Scan for the cell matching the given text and deliver its (x, y) coordinate at center. 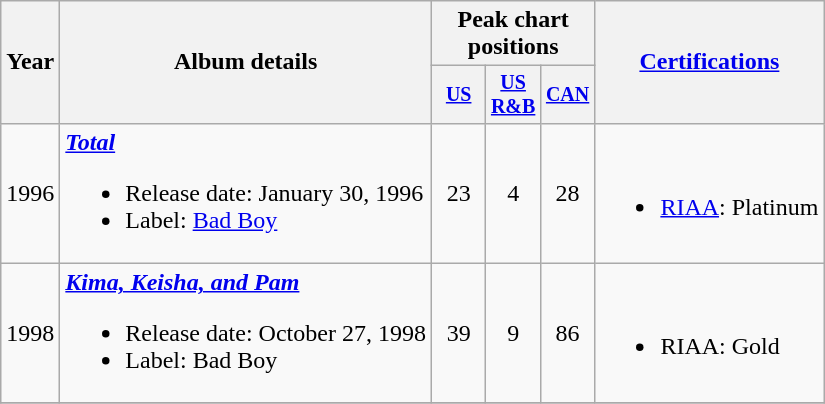
Kima, Keisha, and PamRelease date: October 27, 1998Label: Bad Boy (246, 333)
TotalRelease date: January 30, 1996Label: Bad Boy (246, 193)
US (458, 94)
Certifications (710, 62)
4 (513, 193)
CAN (567, 94)
1998 (30, 333)
39 (458, 333)
9 (513, 333)
RIAA: Gold (710, 333)
RIAA: Platinum (710, 193)
US R&B (513, 94)
28 (567, 193)
Peak chart positions (512, 34)
Album details (246, 62)
86 (567, 333)
23 (458, 193)
1996 (30, 193)
Year (30, 62)
